Scan for the cell matching the given text and deliver its (x, y) coordinate at center. 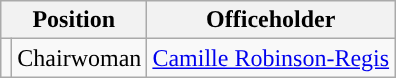
Chairwoman (80, 58)
Camille Robinson-Regis (271, 58)
Position (74, 20)
Officeholder (271, 20)
